Determine the [X, Y] coordinate at the center of the cell enclosing the given text.  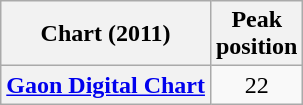
Chart (2011) [106, 34]
22 [256, 85]
Gaon Digital Chart [106, 85]
Peakposition [256, 34]
